Return [X, Y] of the center of cell containing provided text 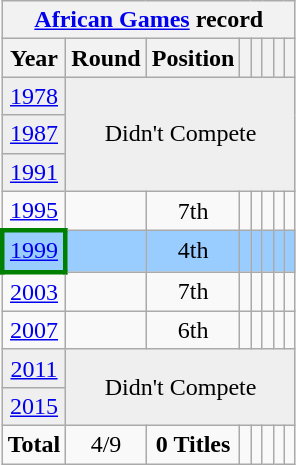
2007 [34, 330]
1978 [34, 96]
2003 [34, 292]
2015 [34, 406]
1991 [34, 172]
4/9 [106, 444]
1999 [34, 252]
Total [34, 444]
African Games record [148, 20]
1995 [34, 211]
6th [193, 330]
0 Titles [193, 444]
Position [193, 58]
Year [34, 58]
4th [193, 252]
2011 [34, 368]
Round [106, 58]
1987 [34, 134]
